Scan for the cell matching the given text and deliver its (x, y) coordinate at center. 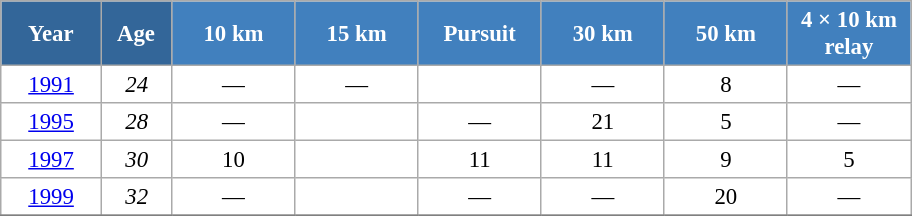
28 (136, 122)
Age (136, 34)
20 (726, 197)
1997 (52, 160)
10 km (234, 34)
10 (234, 160)
1999 (52, 197)
15 km (356, 34)
9 (726, 160)
50 km (726, 34)
8 (726, 85)
Pursuit (480, 34)
32 (136, 197)
1991 (52, 85)
30 (136, 160)
4 × 10 km relay (848, 34)
24 (136, 85)
1995 (52, 122)
30 km (602, 34)
Year (52, 34)
21 (602, 122)
